Identify which cell holds the provided text, then report its [x, y] central coordinate. 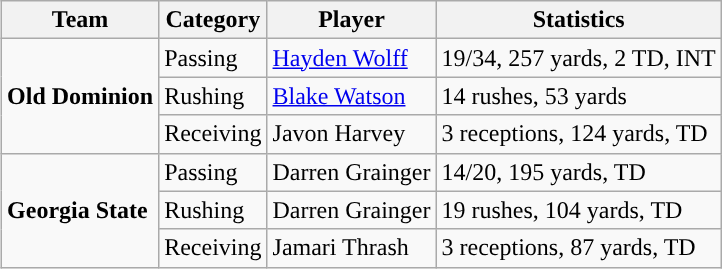
3 receptions, 124 yards, TD [578, 134]
Blake Watson [352, 96]
Hayden Wolff [352, 58]
Javon Harvey [352, 134]
Jamari Thrash [352, 248]
Statistics [578, 20]
14/20, 195 yards, TD [578, 172]
19 rushes, 104 yards, TD [578, 210]
Category [213, 20]
Georgia State [80, 210]
Old Dominion [80, 96]
Player [352, 20]
19/34, 257 yards, 2 TD, INT [578, 58]
Team [80, 20]
14 rushes, 53 yards [578, 96]
3 receptions, 87 yards, TD [578, 248]
